Provide the (X, Y) coordinate of the cell's center where the given text is located.  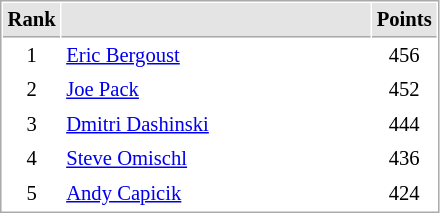
3 (32, 124)
Joe Pack (216, 90)
424 (404, 194)
4 (32, 158)
Rank (32, 20)
Andy Capicik (216, 194)
Eric Bergoust (216, 56)
5 (32, 194)
1 (32, 56)
Steve Omischl (216, 158)
2 (32, 90)
456 (404, 56)
436 (404, 158)
452 (404, 90)
Dmitri Dashinski (216, 124)
444 (404, 124)
Points (404, 20)
